From the cell containing the given text, extract its center point as [X, Y] coordinate. 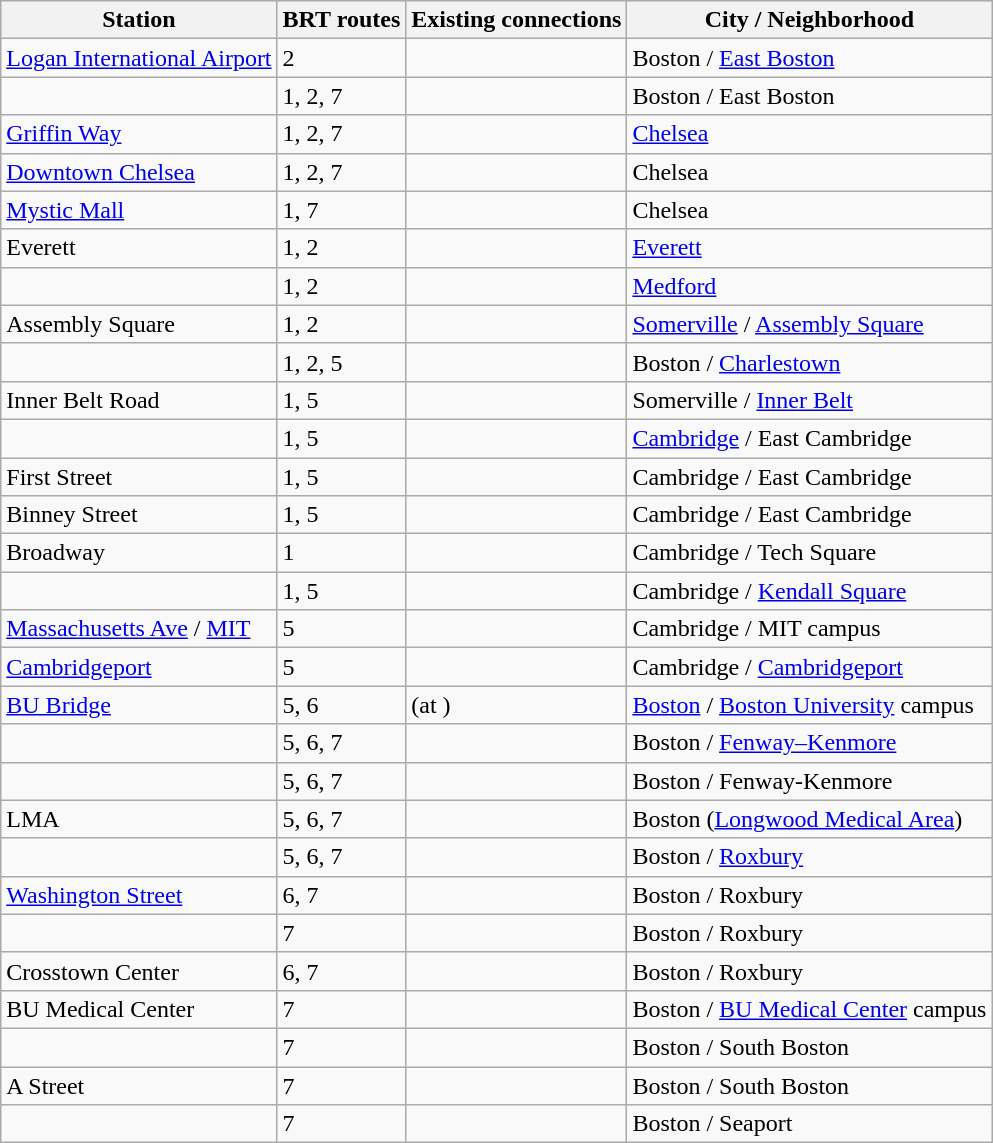
Cambridge / Kendall Square [810, 591]
1, 7 [342, 210]
Boston / BU Medical Center campus [810, 1009]
Station [139, 20]
Washington Street [139, 895]
Cambridgeport [139, 667]
Medford [810, 286]
2 [342, 58]
BU Bridge [139, 705]
City / Neighborhood [810, 20]
Boston / Fenway–Kenmore [810, 743]
Boston / Seaport [810, 1124]
Cambridge / MIT campus [810, 629]
Boston / Charlestown [810, 362]
Logan International Airport [139, 58]
Existing connections [516, 20]
Crosstown Center [139, 971]
Broadway [139, 553]
BU Medical Center [139, 1009]
BRT routes [342, 20]
LMA [139, 819]
Boston / Fenway-Kenmore [810, 781]
Boston / Boston University campus [810, 705]
First Street [139, 477]
Downtown Chelsea [139, 172]
Griffin Way [139, 134]
Mystic Mall [139, 210]
1 [342, 553]
Cambridge / Tech Square [810, 553]
1, 2, 5 [342, 362]
Assembly Square [139, 324]
(at ) [516, 705]
Boston (Longwood Medical Area) [810, 819]
Somerville / Assembly Square [810, 324]
Cambridge / Cambridgeport [810, 667]
A Street [139, 1085]
Binney Street [139, 515]
5, 6 [342, 705]
Somerville / Inner Belt [810, 400]
Inner Belt Road [139, 400]
Massachusetts Ave / MIT [139, 629]
